Output the [X, Y] coordinate of the center of the cell containing the given text.  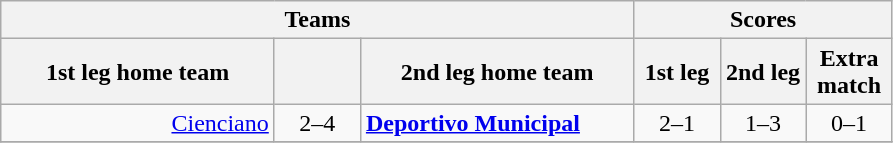
2–1 [677, 123]
1–3 [763, 123]
2–4 [317, 123]
Extra match [849, 72]
Teams [318, 20]
2nd leg home team [497, 72]
2nd leg [763, 72]
1st leg [677, 72]
0–1 [849, 123]
Scores [763, 20]
1st leg home team [138, 72]
Deportivo Municipal [497, 123]
Cienciano [138, 123]
